For the text-containing cell, return its midpoint in [X, Y] coordinate format. 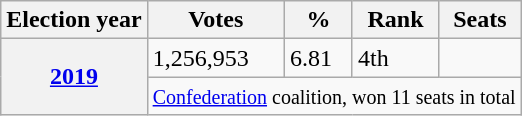
Votes [216, 20]
1,256,953 [216, 58]
% [318, 20]
Confederation coalition, won 11 seats in total [334, 96]
4th [395, 58]
2019 [74, 77]
Election year [74, 20]
Seats [480, 20]
Rank [395, 20]
6.81 [318, 58]
